Locate the cell with the specified text and output its (x, y) center coordinate. 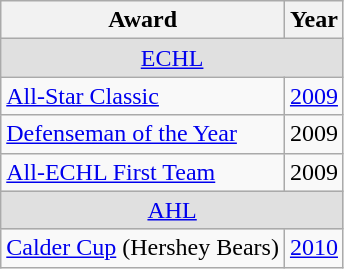
AHL (172, 210)
Year (314, 20)
All-Star Classic (143, 96)
Defenseman of the Year (143, 134)
2010 (314, 248)
All-ECHL First Team (143, 172)
Calder Cup (Hershey Bears) (143, 248)
Award (143, 20)
ECHL (172, 58)
